Capture the cell that displays the provided text and extract its [X, Y] central coordinate. 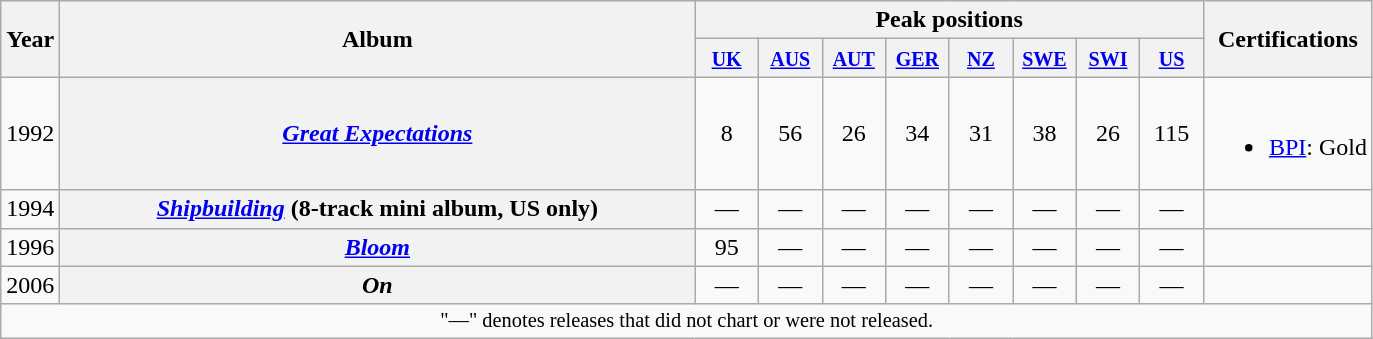
On [378, 285]
Shipbuilding (8-track mini album, US only) [378, 209]
NZ [981, 58]
Peak positions [949, 20]
SWE [1045, 58]
Year [30, 39]
1992 [30, 134]
1994 [30, 209]
AUS [790, 58]
2006 [30, 285]
8 [727, 134]
SWI [1108, 58]
Certifications [1288, 39]
34 [918, 134]
Bloom [378, 247]
Album [378, 39]
95 [727, 247]
38 [1045, 134]
AUT [854, 58]
"—" denotes releases that did not chart or were not released. [687, 321]
1996 [30, 247]
56 [790, 134]
UK [727, 58]
31 [981, 134]
US [1172, 58]
BPI: Gold [1288, 134]
115 [1172, 134]
Great Expectations [378, 134]
GER [918, 58]
